Identify which cell holds the provided text, then report its [X, Y] central coordinate. 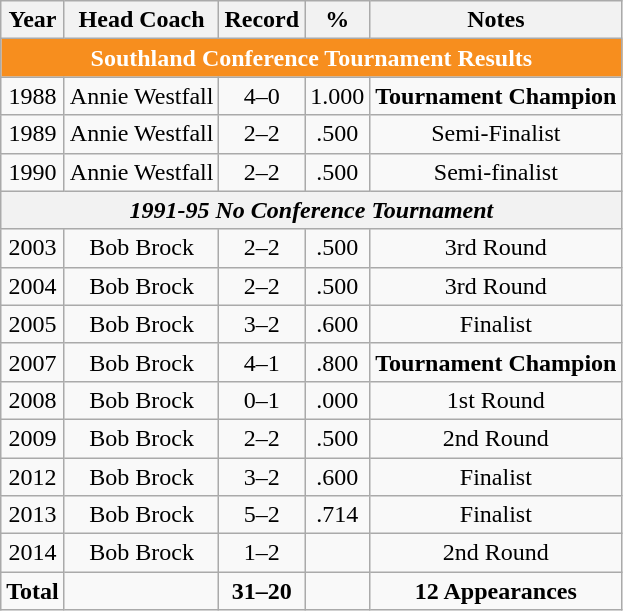
1.000 [338, 96]
1st Round [496, 400]
12 Appearances [496, 591]
1991-95 No Conference Tournament [312, 210]
2008 [33, 400]
1989 [33, 134]
Semi-finalist [496, 172]
Semi-Finalist [496, 134]
Notes [496, 20]
5–2 [262, 515]
4–1 [262, 362]
.714 [338, 515]
2004 [33, 286]
Head Coach [142, 20]
2009 [33, 438]
2013 [33, 515]
2012 [33, 477]
31–20 [262, 591]
1–2 [262, 553]
% [338, 20]
Southland Conference Tournament Results [312, 58]
Total [33, 591]
1990 [33, 172]
Record [262, 20]
1988 [33, 96]
.000 [338, 400]
2007 [33, 362]
4–0 [262, 96]
.800 [338, 362]
Year [33, 20]
2003 [33, 248]
2014 [33, 553]
0–1 [262, 400]
2005 [33, 324]
